Identify which cell holds the provided text, then report its [X, Y] central coordinate. 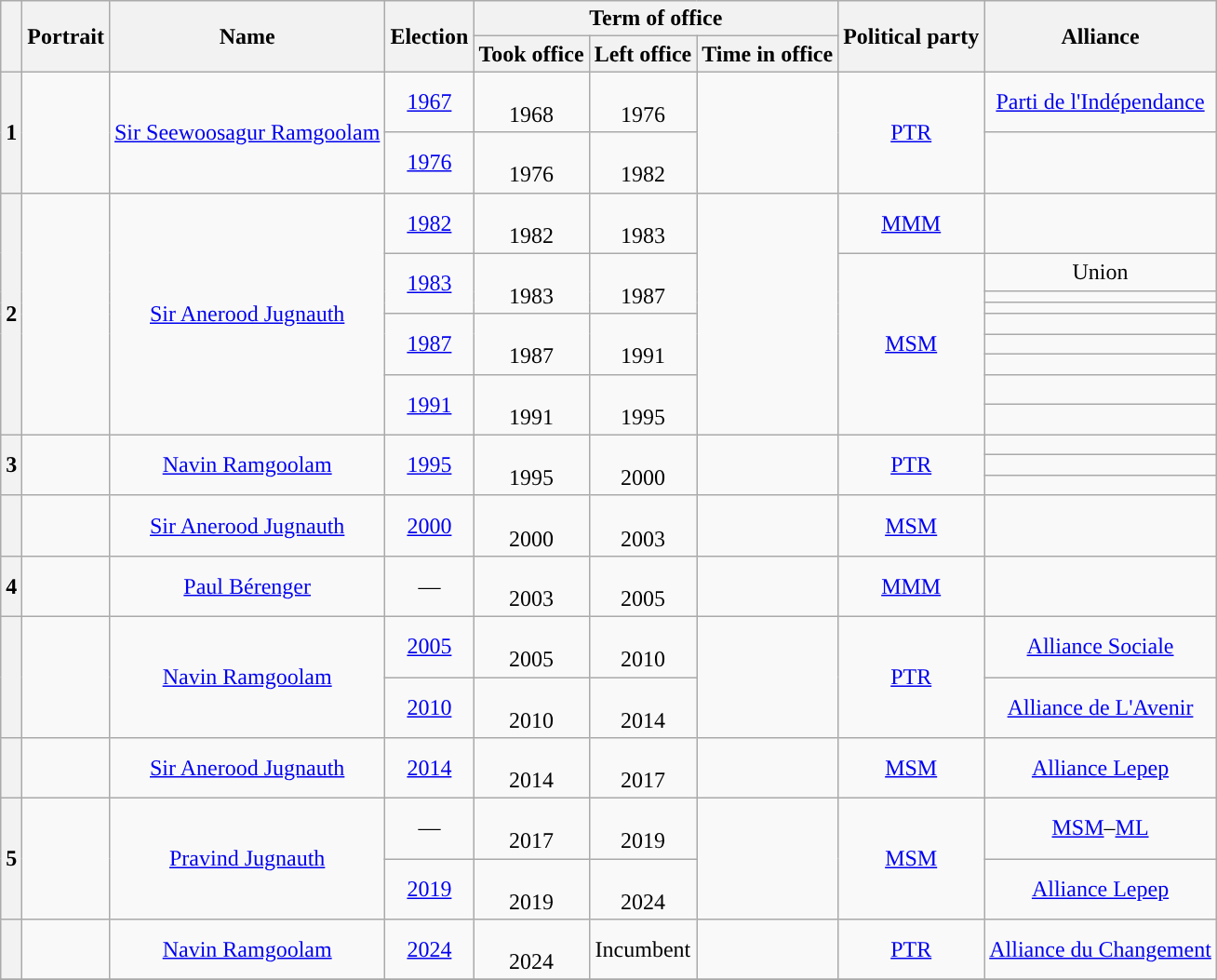
5 [11, 859]
Parti de l'Indépendance [1101, 102]
1 [11, 132]
Election [430, 36]
Time in office [768, 54]
Pravind Jugnauth [247, 859]
1968 [531, 102]
Political party [912, 36]
1967 [430, 102]
MSM–ML [1101, 828]
2 [11, 314]
Alliance du Changement [1101, 949]
Paul Bérenger [247, 586]
Alliance [1101, 36]
Portrait [66, 36]
4 [11, 586]
Alliance de L'Avenir [1101, 707]
Sir Seewoosagur Ramgoolam [247, 132]
Incumbent [643, 949]
Union [1101, 272]
Term of office [656, 19]
Name [247, 36]
3 [11, 465]
Left office [643, 54]
Took office [531, 54]
Alliance Sociale [1101, 646]
